Scan for the cell matching the given text and deliver its [X, Y] coordinate at center. 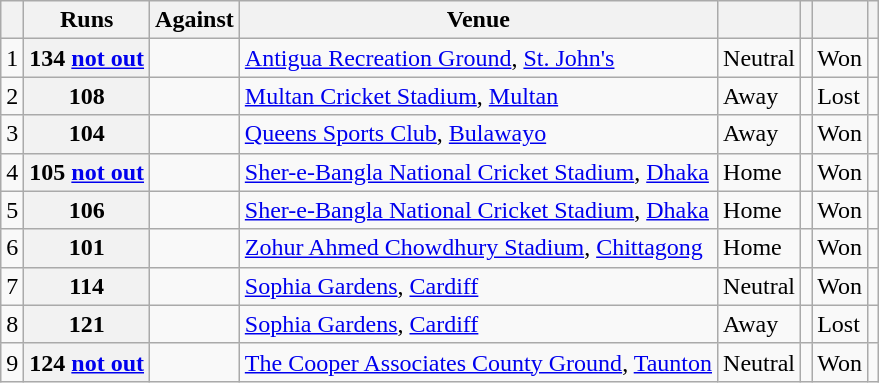
Against [195, 20]
Zohur Ahmed Chowdhury Stadium, Chittagong [478, 248]
1 [12, 58]
Multan Cricket Stadium, Multan [478, 96]
3 [12, 134]
Antigua Recreation Ground, St. John's [478, 58]
5 [12, 210]
2 [12, 96]
6 [12, 248]
124 not out [87, 362]
The Cooper Associates County Ground, Taunton [478, 362]
114 [87, 286]
121 [87, 324]
101 [87, 248]
106 [87, 210]
Venue [478, 20]
105 not out [87, 172]
Queens Sports Club, Bulawayo [478, 134]
7 [12, 286]
4 [12, 172]
108 [87, 96]
134 not out [87, 58]
9 [12, 362]
104 [87, 134]
8 [12, 324]
Runs [87, 20]
